Locate the cell with the specified text and output its (x, y) center coordinate. 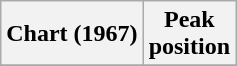
Chart (1967) (72, 34)
Peakposition (189, 34)
